Scan for the cell matching the given text and deliver its [x, y] coordinate at center. 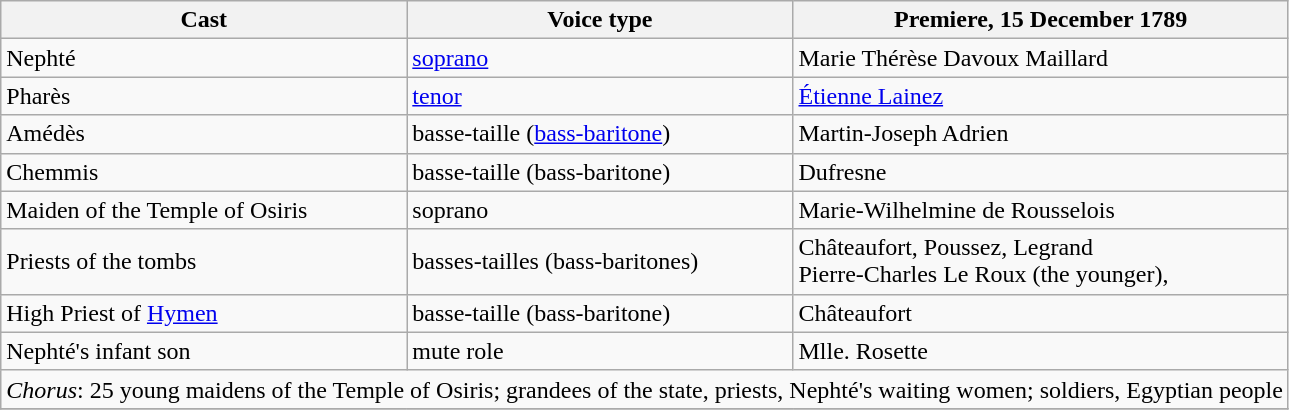
High Priest of Hymen [204, 313]
Nephté [204, 58]
basses-tailles (bass-baritones) [600, 262]
mute role [600, 351]
Premiere, 15 December 1789 [1040, 20]
Nephté's infant son [204, 351]
Chorus: 25 young maidens of the Temple of Osiris; grandees of the state, priests, Nephté's waiting women; soldiers, Egyptian people [645, 389]
Châteaufort [1040, 313]
tenor [600, 96]
Amédès [204, 134]
Dufresne [1040, 172]
Maiden of the Temple of Osiris [204, 210]
Mlle. Rosette [1040, 351]
Étienne Lainez [1040, 96]
Cast [204, 20]
Martin-Joseph Adrien [1040, 134]
Voice type [600, 20]
Châteaufort, Poussez, LegrandPierre-Charles Le Roux (the younger), [1040, 262]
Chemmis [204, 172]
Priests of the tombs [204, 262]
Marie Thérèse Davoux Maillard [1040, 58]
Pharès [204, 96]
Marie-Wilhelmine de Rousselois [1040, 210]
